Capture the cell that displays the provided text and extract its (x, y) central coordinate. 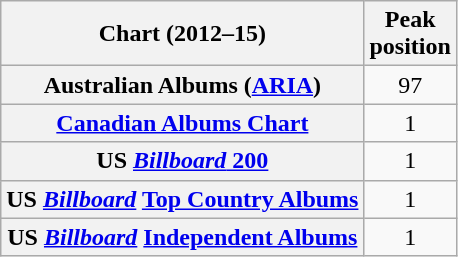
97 (410, 85)
US Billboard 200 (182, 161)
Peakposition (410, 34)
Australian Albums (ARIA) (182, 85)
Chart (2012–15) (182, 34)
Canadian Albums Chart (182, 123)
US Billboard Independent Albums (182, 237)
US Billboard Top Country Albums (182, 199)
